For the text-containing cell, return its midpoint in [x, y] coordinate format. 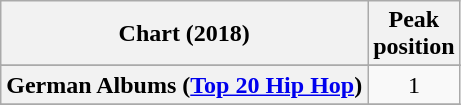
1 [414, 85]
Chart (2018) [184, 34]
Peak position [414, 34]
German Albums (Top 20 Hip Hop) [184, 85]
